For the text-containing cell, return its midpoint in (X, Y) coordinate format. 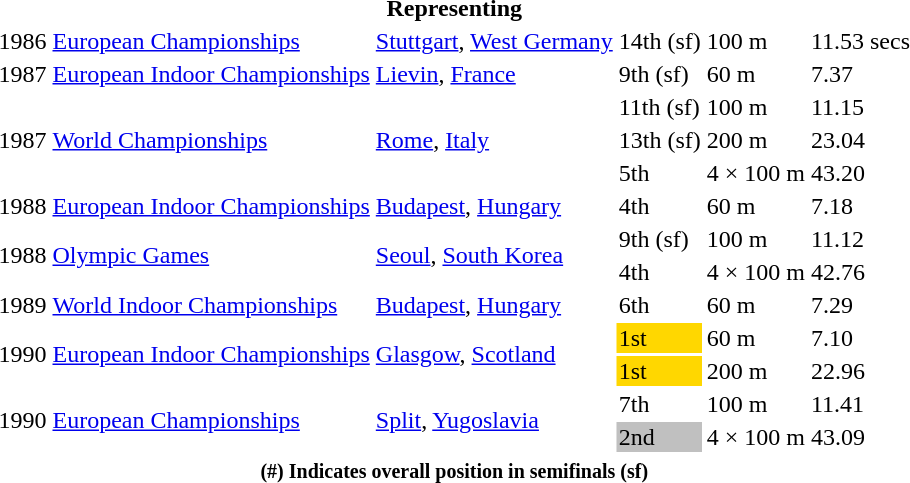
Split, Yugoslavia (494, 420)
Rome, Italy (494, 140)
2nd (660, 437)
7th (660, 404)
World Indoor Championships (211, 305)
11th (sf) (660, 107)
5th (660, 173)
Lievin, France (494, 74)
Olympic Games (211, 256)
Glasgow, Scotland (494, 354)
World Championships (211, 140)
Stuttgart, West Germany (494, 41)
13th (sf) (660, 140)
14th (sf) (660, 41)
Seoul, South Korea (494, 256)
6th (660, 305)
